Scan for the cell matching the given text and deliver its (x, y) coordinate at center. 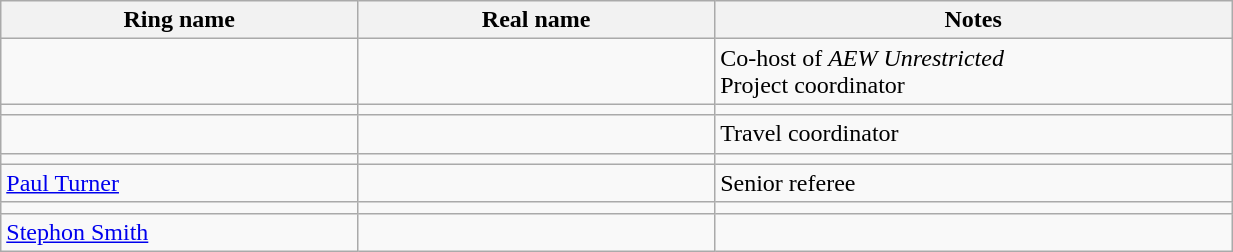
Co-host of AEW UnrestrictedProject coordinator (974, 72)
Real name (536, 20)
Notes (974, 20)
Ring name (180, 20)
Paul Turner (180, 183)
Senior referee (974, 183)
Travel coordinator (974, 134)
Stephon Smith (180, 232)
